Return the [X, Y] coordinate for the center point of the cell that contains the specified text.  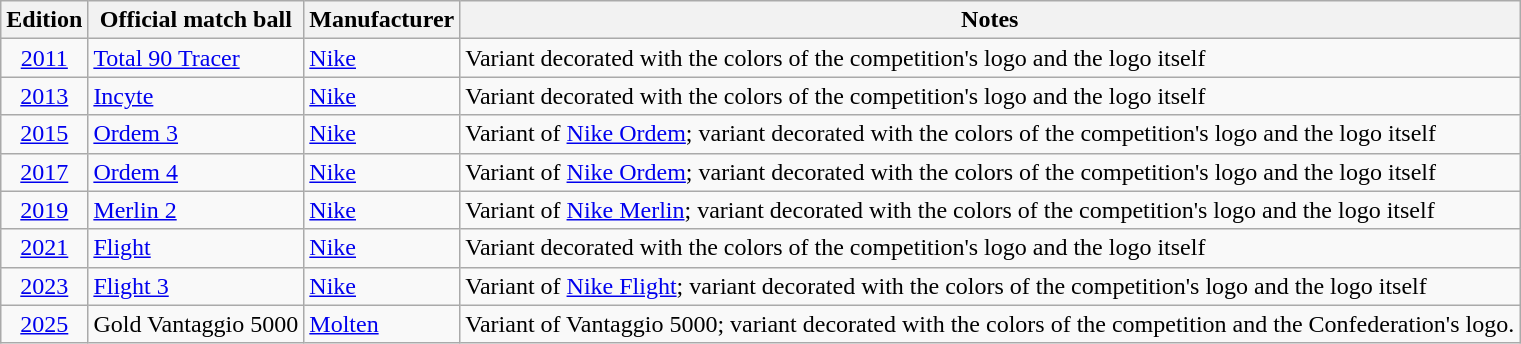
2021 [44, 248]
2023 [44, 286]
2019 [44, 210]
Variant of Nike Merlin; variant decorated with the colors of the competition's logo and the logo itself [990, 210]
Notes [990, 20]
Manufacturer [382, 20]
Flight 3 [196, 286]
Incyte [196, 96]
Total 90 Tracer [196, 58]
Merlin 2 [196, 210]
Gold Vantaggio 5000 [196, 324]
Flight [196, 248]
2013 [44, 96]
2011 [44, 58]
Variant of Vantaggio 5000; variant decorated with the colors of the competition and the Confederation's logo. [990, 324]
2025 [44, 324]
2015 [44, 134]
Variant of Nike Flight; variant decorated with the colors of the competition's logo and the logo itself [990, 286]
Official match ball [196, 20]
Edition [44, 20]
Molten [382, 324]
2017 [44, 172]
Ordem 3 [196, 134]
Ordem 4 [196, 172]
